From the cell containing the given text, extract its center point as (X, Y) coordinate. 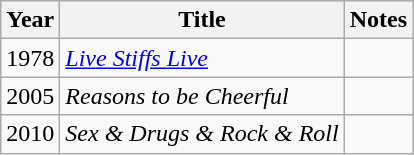
Reasons to be Cheerful (202, 96)
1978 (30, 58)
Live Stiffs Live (202, 58)
Sex & Drugs & Rock & Roll (202, 134)
Notes (378, 20)
Year (30, 20)
2010 (30, 134)
2005 (30, 96)
Title (202, 20)
